Find where the given text appears and provide that cell's center as [x, y] coordinate. 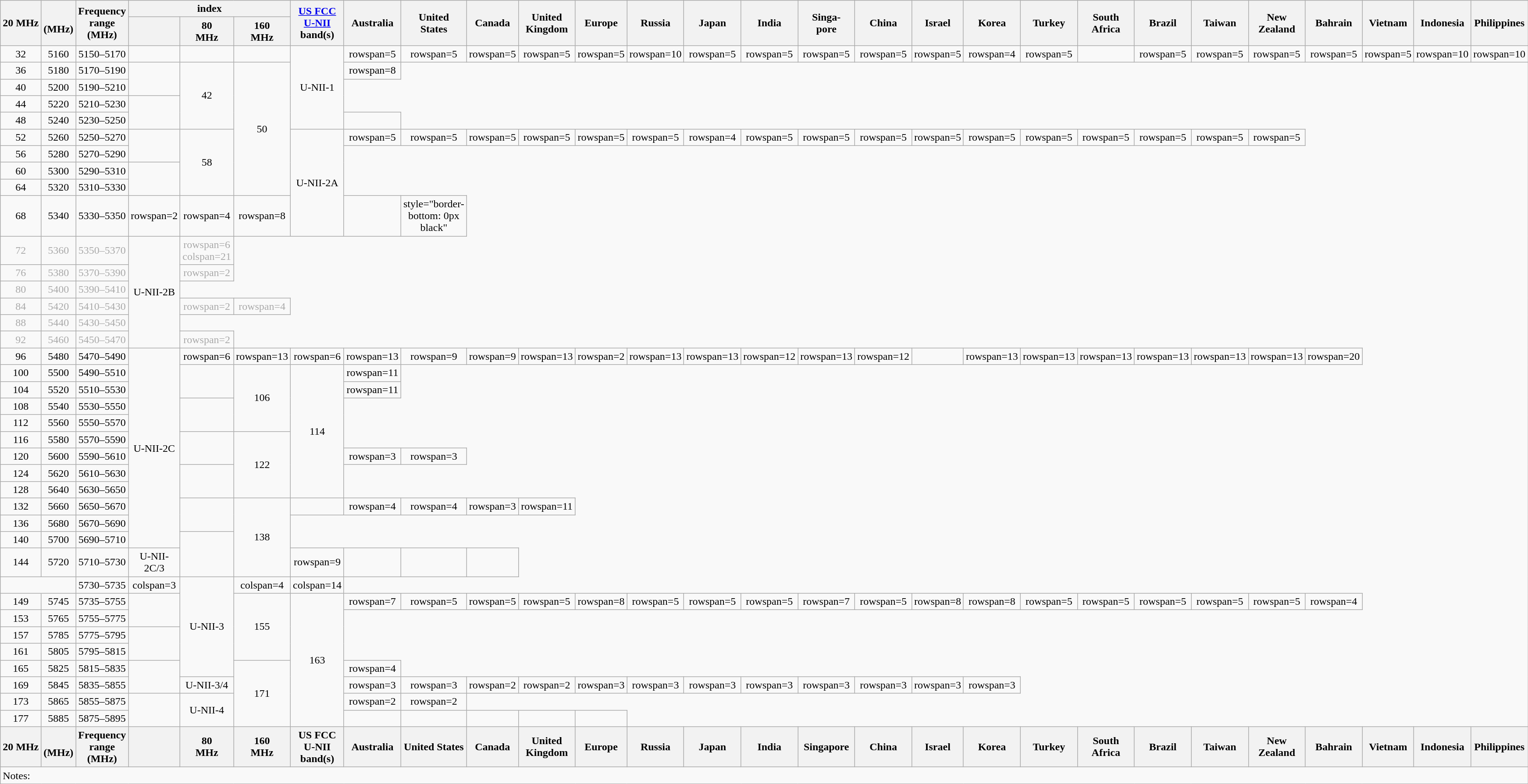
163 [317, 660]
116 [21, 440]
5300 [59, 170]
36 [21, 71]
5540 [59, 406]
5520 [59, 390]
114 [317, 431]
112 [21, 423]
88 [21, 323]
5510–5530 [102, 390]
5480 [59, 356]
108 [21, 406]
5450–5470 [102, 340]
United Kingdom [547, 747]
5700 [59, 540]
5785 [59, 635]
149 [21, 602]
5320 [59, 187]
5460 [59, 340]
rowspan=20 [1334, 356]
52 [21, 137]
48 [21, 121]
5470–5490 [102, 356]
5620 [59, 473]
5530–5550 [102, 406]
5180 [59, 71]
5230–5250 [102, 121]
5440 [59, 323]
U-NII-2B [154, 292]
5490–5510 [102, 373]
5590–5610 [102, 456]
5160 [59, 54]
5240 [59, 121]
5710–5730 [102, 563]
40 [21, 87]
128 [21, 490]
5570–5590 [102, 440]
U-NII-2A [317, 182]
5550–5570 [102, 423]
72 [21, 250]
5875–5895 [102, 718]
5765 [59, 618]
New Zealand [1277, 747]
96 [21, 356]
44 [21, 104]
153 [21, 618]
U-NII-3/4 [207, 685]
42 [207, 96]
5390–5410 [102, 290]
84 [21, 306]
5815–5835 [102, 668]
5270–5290 [102, 154]
5250–5270 [102, 137]
76 [21, 273]
5290–5310 [102, 170]
5670–5690 [102, 523]
165 [21, 668]
NewZealand [1277, 23]
5805 [59, 652]
155 [262, 627]
5720 [59, 563]
5200 [59, 87]
92 [21, 340]
5500 [59, 373]
colspan=4 [262, 585]
138 [262, 537]
Notes: [764, 775]
169 [21, 685]
161 [21, 652]
144 [21, 563]
5220 [59, 104]
5845 [59, 685]
5310–5330 [102, 187]
style="border-bottom: 0px black" [434, 216]
U-NII-2C [154, 448]
5855–5875 [102, 702]
5650–5670 [102, 506]
157 [21, 635]
United States [434, 747]
5170–5190 [102, 71]
5865 [59, 702]
5420 [59, 306]
5580 [59, 440]
5795–5815 [102, 652]
5835–5855 [102, 685]
132 [21, 506]
5340 [59, 216]
5330–5350 [102, 216]
5150–5170 [102, 54]
171 [262, 693]
5430–5450 [102, 323]
104 [21, 390]
index [210, 9]
colspan=14 [317, 585]
177 [21, 718]
136 [21, 523]
124 [21, 473]
U-NII-3 [207, 627]
5260 [59, 137]
5730–5735 [102, 585]
5370–5390 [102, 273]
5745 [59, 602]
50 [262, 129]
5400 [59, 290]
5210–5230 [102, 104]
U-NII-2C/3 [154, 563]
5660 [59, 506]
5630–5650 [102, 490]
5600 [59, 456]
5380 [59, 273]
5640 [59, 490]
64 [21, 187]
56 [21, 154]
5680 [59, 523]
60 [21, 170]
5190–5210 [102, 87]
Singapore [826, 747]
5885 [59, 718]
5755–5775 [102, 618]
U-NII-1 [317, 87]
5350–5370 [102, 250]
120 [21, 456]
32 [21, 54]
colspan=3 [154, 585]
100 [21, 373]
173 [21, 702]
5610–5630 [102, 473]
UnitedStates [434, 23]
5775–5795 [102, 635]
rowspan=6 colspan=21 [207, 250]
106 [262, 398]
5735–5755 [102, 602]
5690–5710 [102, 540]
U-NII-4 [207, 710]
5280 [59, 154]
68 [21, 216]
UnitedKingdom [547, 23]
58 [207, 162]
Singa-pore [826, 23]
5560 [59, 423]
140 [21, 540]
5360 [59, 250]
122 [262, 465]
80 [21, 290]
5825 [59, 668]
5410–5430 [102, 306]
